Find where the given text appears and provide that cell's center as [x, y] coordinate. 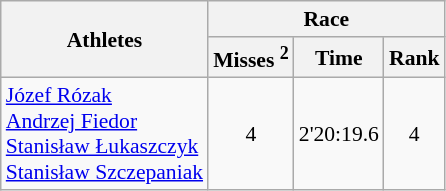
Race [326, 19]
Misses 2 [251, 58]
Time [339, 58]
Rank [414, 58]
Athletes [104, 40]
2'20:19.6 [339, 134]
Józef RózakAndrzej FiedorStanisław ŁukaszczykStanisław Szczepaniak [104, 134]
